Return the (X, Y) coordinate for the center point of the cell that contains the specified text.  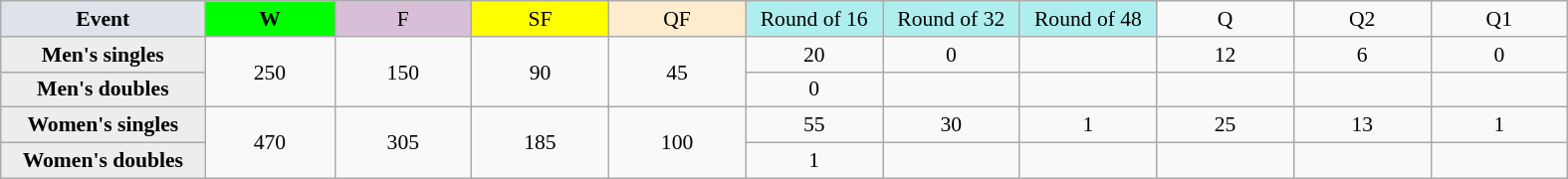
150 (403, 72)
250 (270, 72)
SF (541, 19)
45 (677, 72)
Q (1226, 19)
W (270, 19)
12 (1226, 55)
6 (1362, 55)
13 (1362, 125)
55 (814, 125)
Round of 16 (814, 19)
QF (677, 19)
Women's singles (104, 125)
Round of 32 (951, 19)
Women's doubles (104, 161)
Men's doubles (104, 89)
Round of 48 (1088, 19)
Men's singles (104, 55)
90 (541, 72)
470 (270, 143)
Q1 (1499, 19)
Q2 (1362, 19)
100 (677, 143)
30 (951, 125)
20 (814, 55)
F (403, 19)
185 (541, 143)
305 (403, 143)
Event (104, 19)
25 (1226, 125)
